Return the [x, y] coordinate for the center point of the cell that contains the specified text.  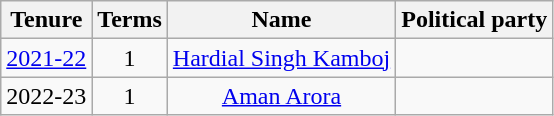
Hardial Singh Kamboj [281, 58]
2021-22 [46, 58]
Political party [474, 20]
Name [281, 20]
Terms [130, 20]
2022-23 [46, 96]
Aman Arora [281, 96]
Tenure [46, 20]
